Determine the (x, y) coordinate at the center of the cell enclosing the given text.  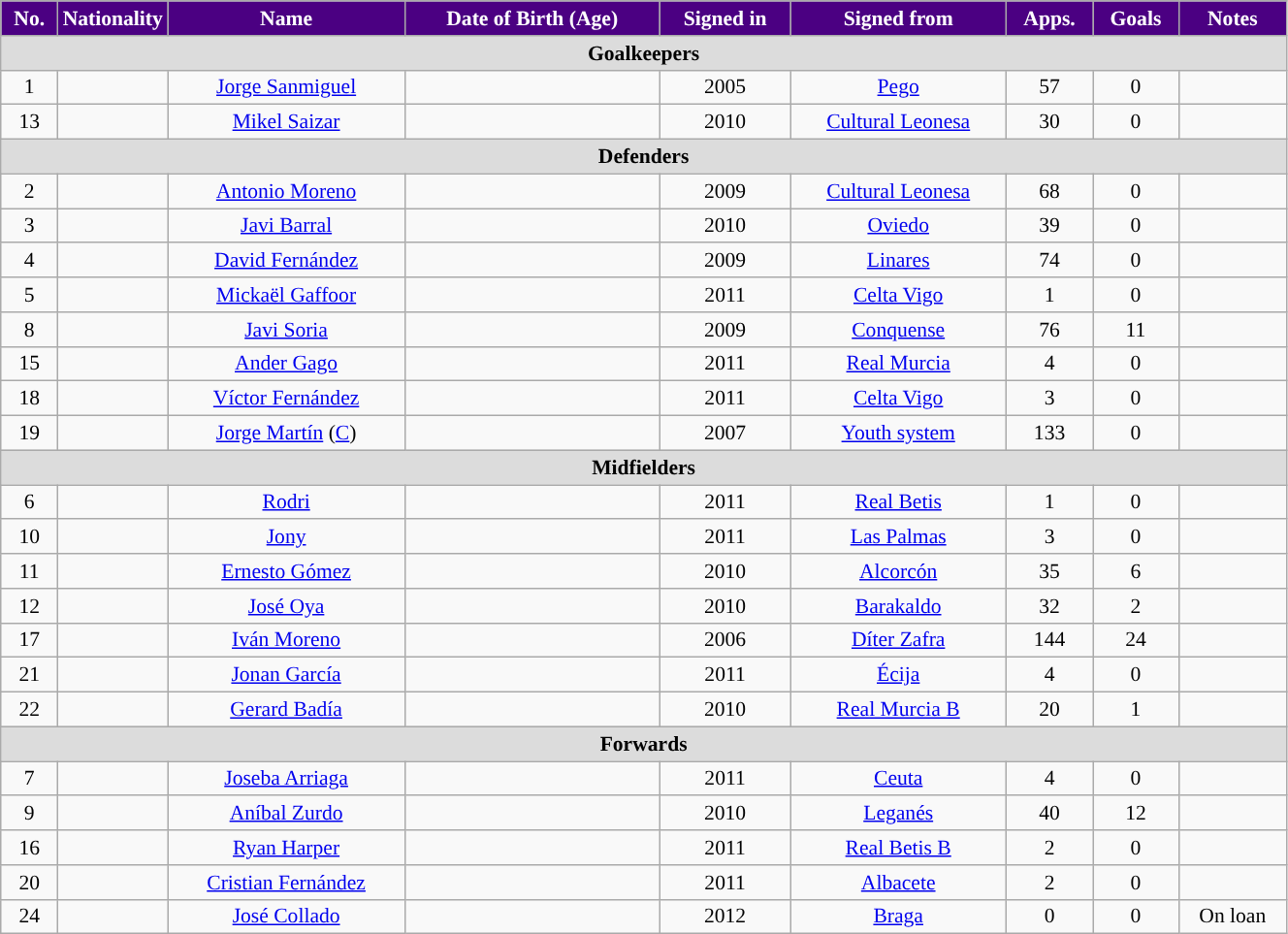
Víctor Fernández (286, 399)
74 (1049, 261)
Name (286, 18)
Écija (898, 675)
Ander Gago (286, 364)
Real Murcia B (898, 710)
30 (1049, 122)
18 (29, 399)
144 (1049, 640)
No. (29, 18)
Leganés (898, 814)
Braga (898, 917)
Midfielders (644, 467)
9 (29, 814)
Conquense (898, 330)
Javi Barral (286, 226)
Gerard Badía (286, 710)
35 (1049, 571)
Ceuta (898, 779)
Las Palmas (898, 537)
Real Murcia (898, 364)
Rodri (286, 502)
2007 (725, 434)
57 (1049, 87)
8 (29, 330)
2006 (725, 640)
José Oya (286, 606)
10 (29, 537)
Barakaldo (898, 606)
Real Betis B (898, 848)
Ryan Harper (286, 848)
Signed in (725, 18)
Youth system (898, 434)
Albacete (898, 883)
Ernesto Gómez (286, 571)
Cristian Fernández (286, 883)
Jonan García (286, 675)
Javi Soria (286, 330)
Real Betis (898, 502)
Notes (1232, 18)
133 (1049, 434)
21 (29, 675)
39 (1049, 226)
Iván Moreno (286, 640)
Antonio Moreno (286, 191)
Signed from (898, 18)
15 (29, 364)
32 (1049, 606)
16 (29, 848)
2005 (725, 87)
Oviedo (898, 226)
2012 (725, 917)
22 (29, 710)
19 (29, 434)
Aníbal Zurdo (286, 814)
José Collado (286, 917)
David Fernández (286, 261)
Díter Zafra (898, 640)
Pego (898, 87)
5 (29, 295)
Apps. (1049, 18)
Mikel Saizar (286, 122)
Mickaël Gaffoor (286, 295)
On loan (1232, 917)
Goalkeepers (644, 53)
Linares (898, 261)
Alcorcón (898, 571)
13 (29, 122)
17 (29, 640)
Goals (1136, 18)
76 (1049, 330)
Forwards (644, 744)
Nationality (113, 18)
40 (1049, 814)
68 (1049, 191)
Defenders (644, 157)
7 (29, 779)
Joseba Arriaga (286, 779)
Date of Birth (Age) (531, 18)
Jony (286, 537)
Jorge Martín (C) (286, 434)
Jorge Sanmiguel (286, 87)
